Capture the cell that displays the provided text and extract its (x, y) central coordinate. 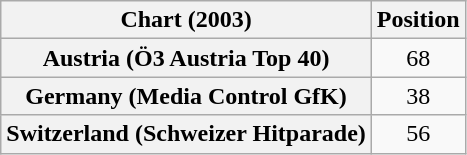
38 (418, 96)
Austria (Ö3 Austria Top 40) (186, 58)
68 (418, 58)
Germany (Media Control GfK) (186, 96)
56 (418, 134)
Position (418, 20)
Chart (2003) (186, 20)
Switzerland (Schweizer Hitparade) (186, 134)
